Search for the cell housing the specified text and yield its [X, Y] center coordinate. 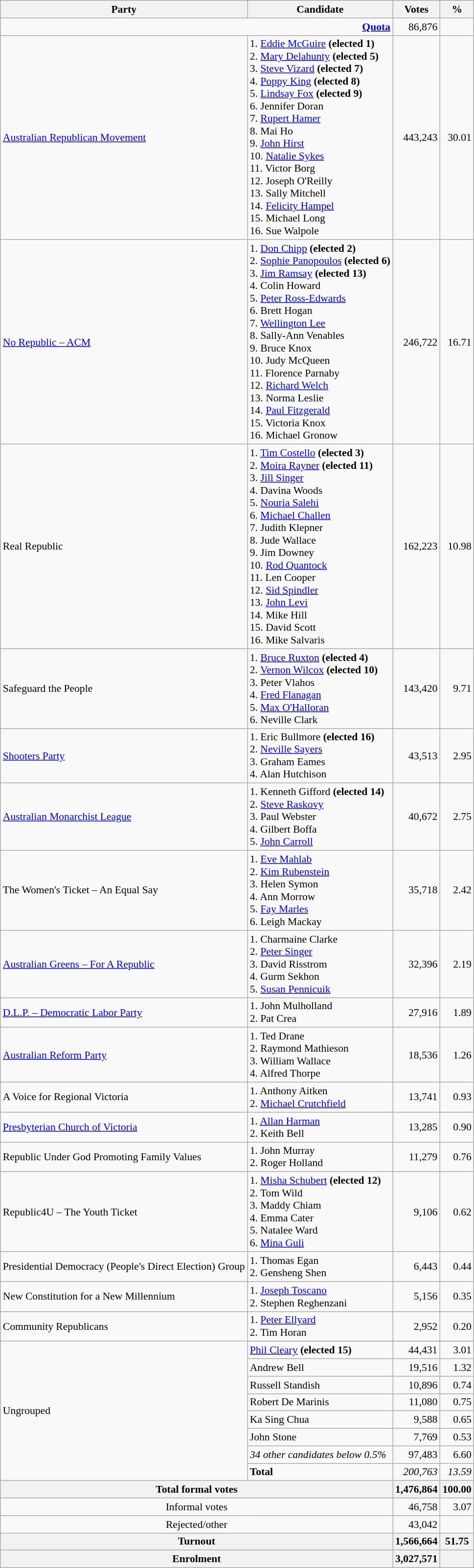
Ka Sing Chua [320, 1420]
1. Eric Bullmore (elected 16)2. Neville Sayers3. Graham Eames4. Alan Hutchison [320, 756]
5,156 [416, 1297]
86,876 [416, 27]
43,513 [416, 756]
1,566,664 [416, 1542]
1.89 [457, 1012]
1. Eve Mahlab2. Kim Rubenstein3. Helen Symon4. Ann Morrow5. Fay Marles6. Leigh Mackay [320, 891]
246,722 [416, 342]
11,080 [416, 1402]
1. John Murray2. Roger Holland [320, 1157]
143,420 [416, 688]
1,476,864 [416, 1490]
Safeguard the People [124, 688]
Australian Greens – For A Republic [124, 964]
Total formal votes [197, 1490]
Phil Cleary (elected 15) [320, 1350]
Real Republic [124, 547]
9,588 [416, 1420]
1.26 [457, 1055]
Shooters Party [124, 756]
2.19 [457, 964]
0.35 [457, 1297]
Candidate [320, 9]
1. Misha Schubert (elected 12)2. Tom Wild3. Maddy Chiam4. Emma Cater5. Natalee Ward6. Mina Guli [320, 1212]
A Voice for Regional Victoria [124, 1097]
43,042 [416, 1524]
40,672 [416, 817]
16.71 [457, 342]
44,431 [416, 1350]
0.20 [457, 1326]
34 other candidates below 0.5% [320, 1455]
1. Charmaine Clarke2. Peter Singer3. David Risstrom4. Gurm Sekhon5. Susan Pennicuik [320, 964]
1. Peter Ellyard2. Tim Horan [320, 1326]
10,896 [416, 1385]
2,952 [416, 1326]
0.44 [457, 1266]
Informal votes [197, 1507]
Russell Standish [320, 1385]
6.60 [457, 1455]
No Republic – ACM [124, 342]
Enrolment [197, 1559]
1. John Mulholland2. Pat Crea [320, 1012]
1. Allan Harman2. Keith Bell [320, 1127]
Quota [197, 27]
200,763 [416, 1472]
The Women's Ticket – An Equal Say [124, 891]
32,396 [416, 964]
Rejected/other [197, 1524]
30.01 [457, 137]
2.75 [457, 817]
162,223 [416, 547]
27,916 [416, 1012]
Andrew Bell [320, 1368]
Community Republicans [124, 1326]
New Constitution for a New Millennium [124, 1297]
1.32 [457, 1368]
0.90 [457, 1127]
35,718 [416, 891]
97,483 [416, 1455]
0.75 [457, 1402]
10.98 [457, 547]
46,758 [416, 1507]
2.42 [457, 891]
13,285 [416, 1127]
Australian Monarchist League [124, 817]
John Stone [320, 1437]
18,536 [416, 1055]
Republic4U – The Youth Ticket [124, 1212]
9,106 [416, 1212]
100.00 [457, 1490]
3.07 [457, 1507]
6,443 [416, 1266]
1. Joseph Toscano2. Stephen Reghenzani [320, 1297]
1. Bruce Ruxton (elected 4)2. Vernon Wilcox (elected 10)3. Peter Vlahos4. Fred Flanagan5. Max O'Halloran6. Neville Clark [320, 688]
1. Anthony Aitken2. Michael Crutchfield [320, 1097]
19,516 [416, 1368]
% [457, 9]
1. Kenneth Gifford (elected 14)2. Steve Raskovy3. Paul Webster4. Gilbert Boffa5. John Carroll [320, 817]
13.59 [457, 1472]
Total [320, 1472]
13,741 [416, 1097]
Robert De Marinis [320, 1402]
7,769 [416, 1437]
443,243 [416, 137]
3,027,571 [416, 1559]
2.95 [457, 756]
0.53 [457, 1437]
0.65 [457, 1420]
Australian Republican Movement [124, 137]
Presbyterian Church of Victoria [124, 1127]
9.71 [457, 688]
Votes [416, 9]
1. Ted Drane2. Raymond Mathieson3. William Wallace4. Alfred Thorpe [320, 1055]
Australian Reform Party [124, 1055]
0.74 [457, 1385]
0.62 [457, 1212]
Presidential Democracy (People's Direct Election) Group [124, 1266]
0.76 [457, 1157]
Ungrouped [124, 1411]
Party [124, 9]
51.75 [457, 1542]
0.93 [457, 1097]
Turnout [197, 1542]
11,279 [416, 1157]
3.01 [457, 1350]
1. Thomas Egan2. Gensheng Shen [320, 1266]
Republic Under God Promoting Family Values [124, 1157]
D.L.P. – Democratic Labor Party [124, 1012]
